Return the [x, y] coordinate for the center point of the cell that contains the specified text.  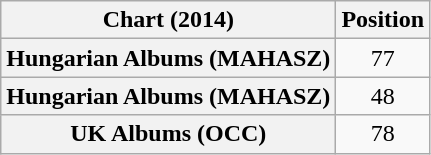
48 [383, 96]
77 [383, 58]
UK Albums (OCC) [168, 134]
Chart (2014) [168, 20]
Position [383, 20]
78 [383, 134]
